For the text-containing cell, return its midpoint in [x, y] coordinate format. 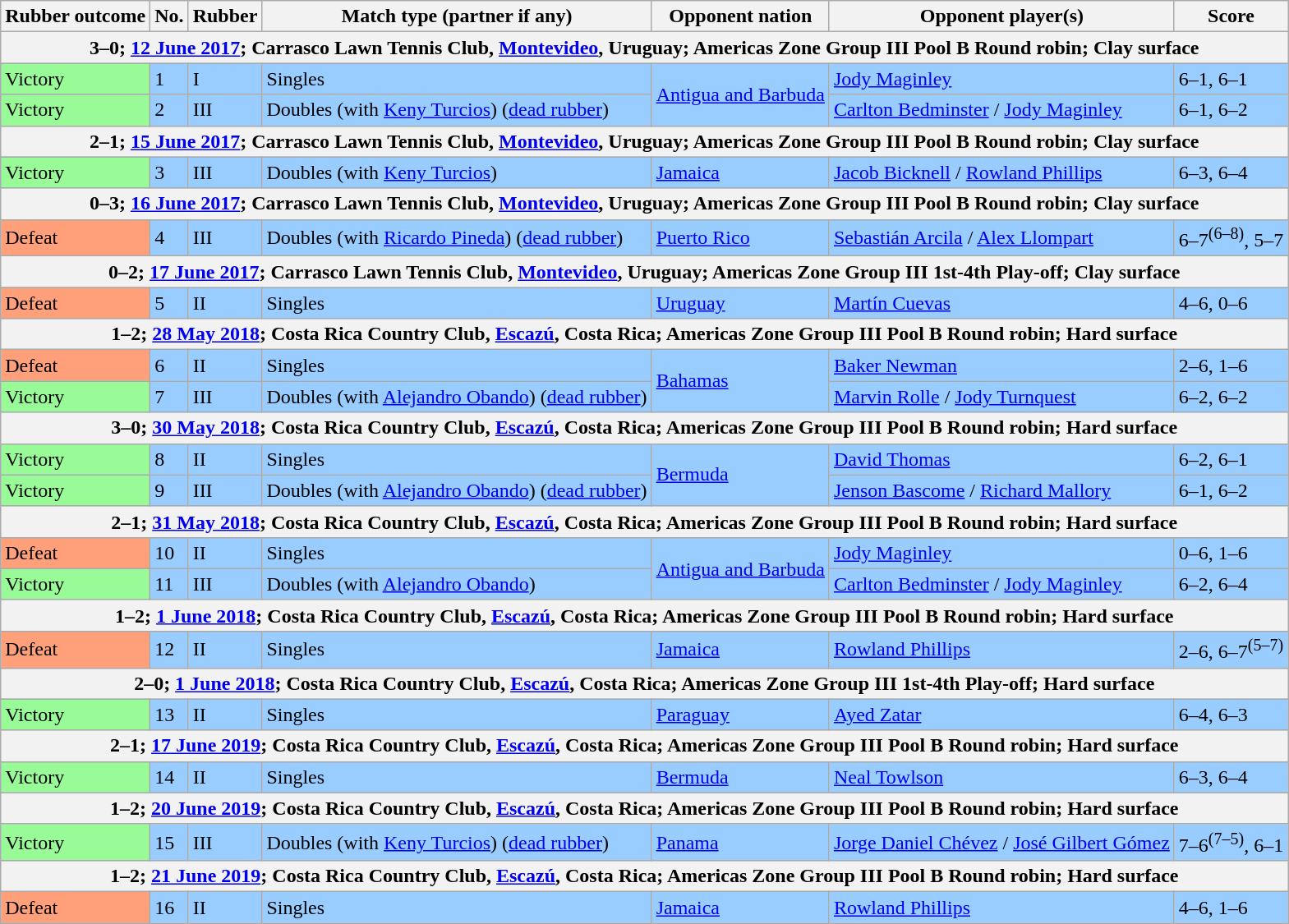
Jacob Bicknell / Rowland Phillips [1001, 172]
1–2; 28 May 2018; Costa Rica Country Club, Escazú, Costa Rica; Americas Zone Group III Pool B Round robin; Hard surface [644, 334]
David Thomas [1001, 459]
1 [169, 79]
4 [169, 238]
5 [169, 303]
8 [169, 459]
Bahamas [740, 381]
Jenson Bascome / Richard Mallory [1001, 490]
4–6, 0–6 [1231, 303]
0–3; 16 June 2017; Carrasco Lawn Tennis Club, Montevideo, Uruguay; Americas Zone Group III Pool B Round robin; Clay surface [644, 204]
Panama [740, 843]
Uruguay [740, 303]
Baker Newman [1001, 365]
7–6(7–5), 6–1 [1231, 843]
Score [1231, 16]
1–2; 20 June 2019; Costa Rica Country Club, Escazú, Costa Rica; Americas Zone Group III Pool B Round robin; Hard surface [644, 808]
No. [169, 16]
6 [169, 365]
Match type (partner if any) [457, 16]
2–6, 6–7(5–7) [1231, 649]
16 [169, 908]
10 [169, 553]
Doubles (with Ricardo Pineda) (dead rubber) [457, 238]
0–6, 1–6 [1231, 553]
6–7(6–8), 5–7 [1231, 238]
9 [169, 490]
6–2, 6–4 [1231, 584]
Paraguay [740, 715]
I [225, 79]
Opponent player(s) [1001, 16]
2–1; 15 June 2017; Carrasco Lawn Tennis Club, Montevideo, Uruguay; Americas Zone Group III Pool B Round robin; Clay surface [644, 141]
Neal Towlson [1001, 777]
15 [169, 843]
Puerto Rico [740, 238]
3–0; 12 June 2017; Carrasco Lawn Tennis Club, Montevideo, Uruguay; Americas Zone Group III Pool B Round robin; Clay surface [644, 48]
Rubber outcome [76, 16]
Marvin Rolle / Jody Turnquest [1001, 397]
1–2; 1 June 2018; Costa Rica Country Club, Escazú, Costa Rica; Americas Zone Group III Pool B Round robin; Hard surface [644, 615]
6–2, 6–1 [1231, 459]
2–0; 1 June 2018; Costa Rica Country Club, Escazú, Costa Rica; Americas Zone Group III 1st-4th Play-off; Hard surface [644, 683]
Doubles (with Keny Turcios) [457, 172]
6–4, 6–3 [1231, 715]
6–1, 6–1 [1231, 79]
2–1; 17 June 2019; Costa Rica Country Club, Escazú, Costa Rica; Americas Zone Group III Pool B Round robin; Hard surface [644, 746]
11 [169, 584]
Opponent nation [740, 16]
3 [169, 172]
7 [169, 397]
12 [169, 649]
1–2; 21 June 2019; Costa Rica Country Club, Escazú, Costa Rica; Americas Zone Group III Pool B Round robin; Hard surface [644, 876]
Martín Cuevas [1001, 303]
6–2, 6–2 [1231, 397]
2 [169, 110]
13 [169, 715]
Jorge Daniel Chévez / José Gilbert Gómez [1001, 843]
Ayed Zatar [1001, 715]
0–2; 17 June 2017; Carrasco Lawn Tennis Club, Montevideo, Uruguay; Americas Zone Group III 1st-4th Play-off; Clay surface [644, 272]
14 [169, 777]
Doubles (with Alejandro Obando) [457, 584]
Sebastián Arcila / Alex Llompart [1001, 238]
2–1; 31 May 2018; Costa Rica Country Club, Escazú, Costa Rica; Americas Zone Group III Pool B Round robin; Hard surface [644, 522]
3–0; 30 May 2018; Costa Rica Country Club, Escazú, Costa Rica; Americas Zone Group III Pool B Round robin; Hard surface [644, 428]
4–6, 1–6 [1231, 908]
2–6, 1–6 [1231, 365]
Rubber [225, 16]
